Extract the [x, y] coordinate from the center of the cell holding the provided text.  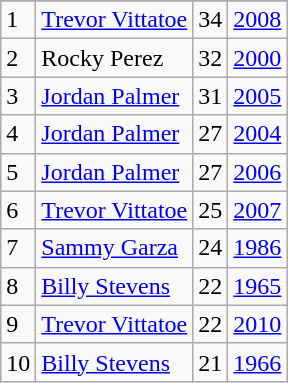
32 [210, 58]
2008 [258, 20]
7 [18, 248]
2004 [258, 134]
8 [18, 286]
1965 [258, 286]
31 [210, 96]
21 [210, 362]
1986 [258, 248]
2 [18, 58]
3 [18, 96]
9 [18, 324]
2000 [258, 58]
5 [18, 172]
6 [18, 210]
25 [210, 210]
Rocky Perez [114, 58]
2005 [258, 96]
24 [210, 248]
Sammy Garza [114, 248]
4 [18, 134]
1 [18, 20]
1966 [258, 362]
2007 [258, 210]
2006 [258, 172]
10 [18, 362]
2010 [258, 324]
34 [210, 20]
